Provide the (X, Y) coordinate of the cell's center where the given text is located.  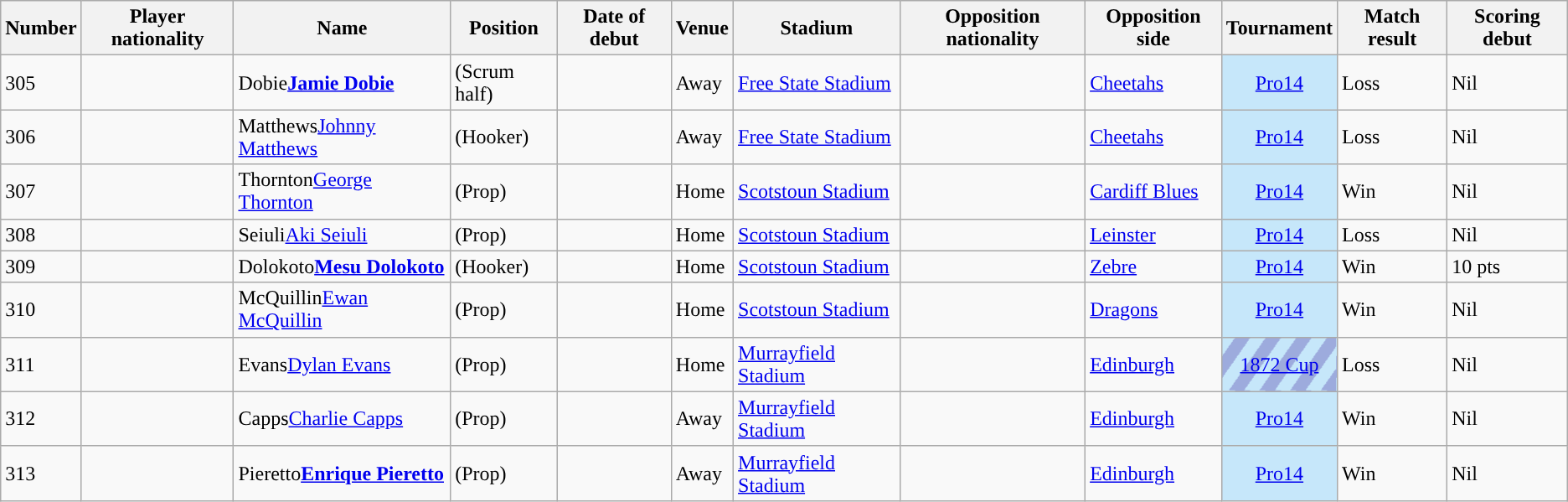
MatthewsJohnny Matthews (342, 137)
McQuillinEwan McQuillin (342, 310)
312 (41, 419)
309 (41, 267)
Name (342, 28)
SeiuliAki Seiuli (342, 235)
306 (41, 137)
DobieJamie Dobie (342, 82)
Tournament (1279, 28)
307 (41, 191)
ThorntonGeorge Thornton (342, 191)
Number (41, 28)
EvansDylan Evans (342, 364)
Dragons (1154, 310)
Player nationality (157, 28)
Opposition side (1154, 28)
1872 Cup (1279, 364)
PierettoEnrique Pieretto (342, 473)
Zebre (1154, 267)
Stadium (818, 28)
(Scrum half) (504, 82)
Cardiff Blues (1154, 191)
308 (41, 235)
DolokotoMesu Dolokoto (342, 267)
313 (41, 473)
310 (41, 310)
Opposition nationality (993, 28)
Position (504, 28)
311 (41, 364)
Scoring debut (1508, 28)
Venue (702, 28)
CappsCharlie Capps (342, 419)
305 (41, 82)
Leinster (1154, 235)
Date of debut (614, 28)
Match result (1392, 28)
10 pts (1508, 267)
